Search for the cell housing the specified text and yield its (X, Y) center coordinate. 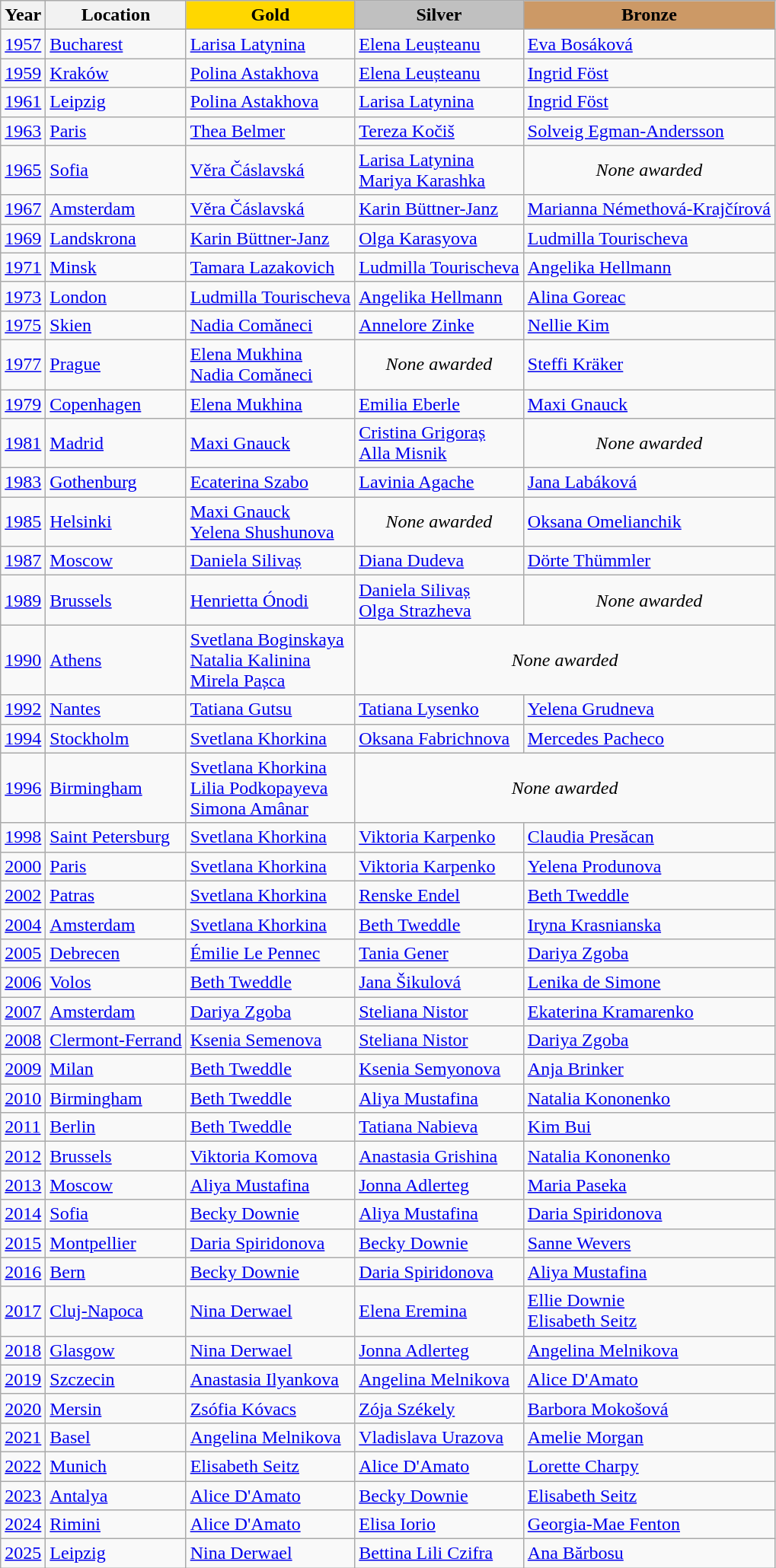
Ecaterina Szabo (270, 483)
2016 (23, 1272)
Bucharest (116, 44)
Cristina Grigoraș Alla Misnik (439, 443)
Tatiana Nabieva (439, 1127)
Sanne Wevers (649, 1243)
Stockholm (116, 738)
Basel (116, 1437)
2005 (23, 953)
2004 (23, 924)
Tatiana Gutsu (270, 709)
Tatiana Lysenko (439, 709)
1985 (23, 522)
Athens (116, 660)
2007 (23, 1012)
2017 (23, 1311)
1963 (23, 131)
Olga Karasyova (439, 238)
Tereza Kočiš (439, 131)
1981 (23, 443)
2014 (23, 1214)
Skien (116, 325)
2021 (23, 1437)
2006 (23, 982)
Volos (116, 982)
Lorette Charpy (649, 1466)
Bern (116, 1272)
Glasgow (116, 1350)
Landskrona (116, 238)
Antalya (116, 1496)
Ksenia Semyonova (439, 1069)
Ellie Downie Elisabeth Seitz (649, 1311)
Lavinia Agache (439, 483)
Viktoria Komova (270, 1156)
2011 (23, 1127)
Copenhagen (116, 404)
2015 (23, 1243)
Ksenia Semenova (270, 1041)
Year (23, 15)
Renske Endel (439, 895)
Nantes (116, 709)
Tania Gener (439, 953)
Jana Labáková (649, 483)
2019 (23, 1379)
Larisa Latynina Mariya Karashka (439, 171)
Thea Belmer (270, 131)
2022 (23, 1466)
Kraków (116, 73)
1967 (23, 209)
1983 (23, 483)
Gold (270, 15)
2025 (23, 1554)
1957 (23, 44)
Georgia-Mae Fenton (649, 1525)
Clermont-Ferrand (116, 1041)
1975 (23, 325)
Mercedes Pacheco (649, 738)
1961 (23, 102)
Saint Petersburg (116, 837)
Amelie Morgan (649, 1437)
Eva Bosáková (649, 44)
1959 (23, 73)
Elena Mukhina Nadia Comăneci (270, 364)
2013 (23, 1185)
1994 (23, 738)
1977 (23, 364)
Elena Mukhina (270, 404)
Maria Paseka (649, 1185)
Lenika de Simone (649, 982)
Ekaterina Kramarenko (649, 1012)
Mersin (116, 1408)
Émilie Le Pennec (270, 953)
Minsk (116, 267)
Marianna Némethová-Krajčírová (649, 209)
Nellie Kim (649, 325)
Anja Brinker (649, 1069)
Svetlana Boginskaya Natalia Kalinina Mirela Pașca (270, 660)
1996 (23, 788)
Debrecen (116, 953)
2018 (23, 1350)
Nadia Comăneci (270, 325)
2023 (23, 1496)
Yelena Produnova (649, 866)
Gothenburg (116, 483)
Madrid (116, 443)
1989 (23, 600)
Svetlana Khorkina Lilia Podkopayeva Simona Amânar (270, 788)
1992 (23, 709)
Elisa Iorio (439, 1525)
1990 (23, 660)
Berlin (116, 1127)
Montpellier (116, 1243)
2000 (23, 866)
2002 (23, 895)
Oksana Fabrichnova (439, 738)
Tamara Lazakovich (270, 267)
2010 (23, 1098)
Kim Bui (649, 1127)
Emilia Eberle (439, 404)
Iryna Krasnianska (649, 924)
Prague (116, 364)
1973 (23, 296)
Claudia Presăcan (649, 837)
1998 (23, 837)
Patras (116, 895)
Cluj-Napoca (116, 1311)
Yelena Grudneva (649, 709)
Dörte Thümmler (649, 561)
1965 (23, 171)
Jana Šikulová (439, 982)
Szczecin (116, 1379)
Daniela Silivaș Olga Strazheva (439, 600)
Zsófia Kóvacs (270, 1408)
Location (116, 15)
Munich (116, 1466)
2009 (23, 1069)
Solveig Egman-Andersson (649, 131)
1971 (23, 267)
2020 (23, 1408)
Maxi Gnauck Yelena Shushunova (270, 522)
Steffi Kräker (649, 364)
Milan (116, 1069)
Bettina Lili Czifra (439, 1554)
Rimini (116, 1525)
1979 (23, 404)
Elena Eremina (439, 1311)
Anastasia Grishina (439, 1156)
Anastasia Ilyankova (270, 1379)
1969 (23, 238)
Zója Székely (439, 1408)
Ana Bărbosu (649, 1554)
2024 (23, 1525)
Diana Dudeva (439, 561)
Oksana Omelianchik (649, 522)
2008 (23, 1041)
London (116, 296)
Annelore Zinke (439, 325)
Helsinki (116, 522)
Vladislava Urazova (439, 1437)
Barbora Mokošová (649, 1408)
1987 (23, 561)
Daniela Silivaș (270, 561)
Silver (439, 15)
Henrietta Ónodi (270, 600)
Alina Goreac (649, 296)
Bronze (649, 15)
2012 (23, 1156)
